For the text-containing cell, return its midpoint in [X, Y] coordinate format. 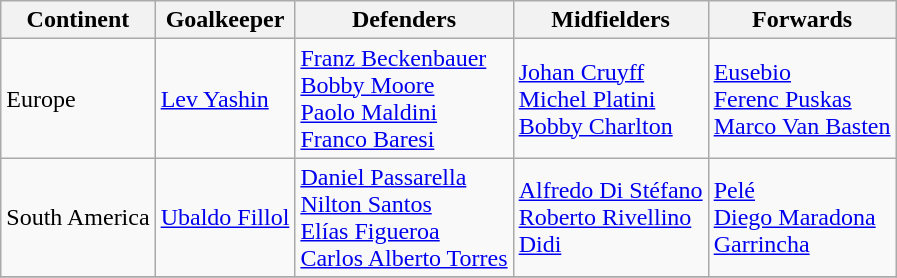
Europe [78, 98]
Daniel Passarella Nilton Santos Elías Figueroa Carlos Alberto Torres [404, 218]
Continent [78, 20]
Pelé Diego Maradona Garrincha [802, 218]
Goalkeeper [225, 20]
Midfielders [610, 20]
Alfredo Di Stéfano Roberto Rivellino Didi [610, 218]
Lev Yashin [225, 98]
South America [78, 218]
Eusebio Ferenc Puskas Marco Van Basten [802, 98]
Johan Cruyff Michel Platini Bobby Charlton [610, 98]
Forwards [802, 20]
Ubaldo Fillol [225, 218]
Defenders [404, 20]
Franz Beckenbauer Bobby Moore Paolo Maldini Franco Baresi [404, 98]
